Find where the given text appears and provide that cell's center as [x, y] coordinate. 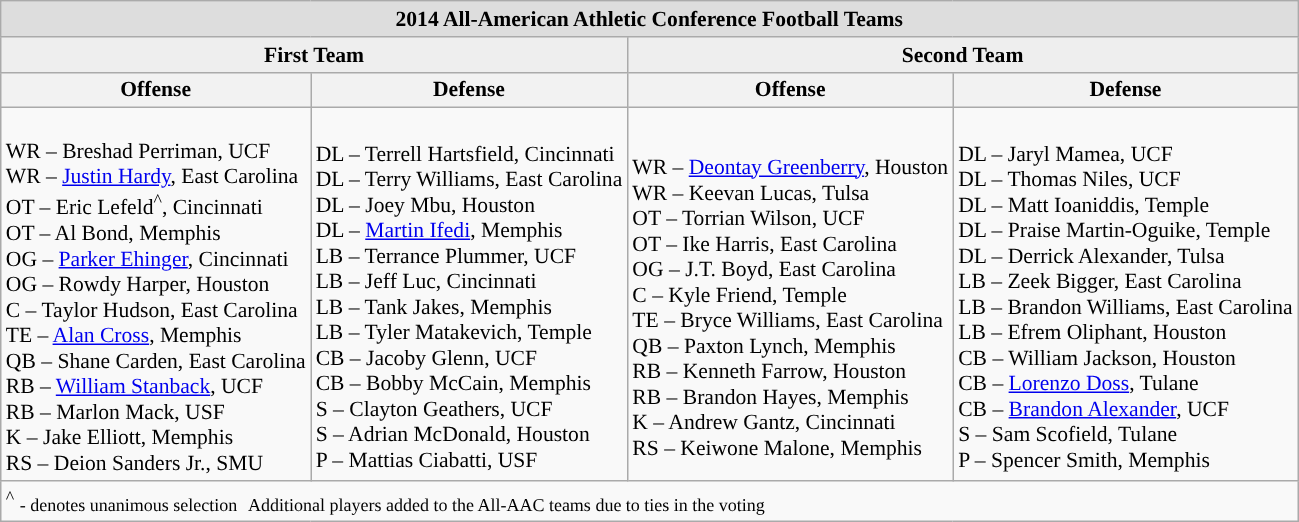
First Team [314, 55]
Second Team [962, 55]
^ - denotes unanimous selection Additional players added to the All-AAC teams due to ties in the voting [650, 502]
2014 All-American Athletic Conference Football Teams [650, 19]
